Detect which cell encompasses the target text, then output its [x, y] center coordinate. 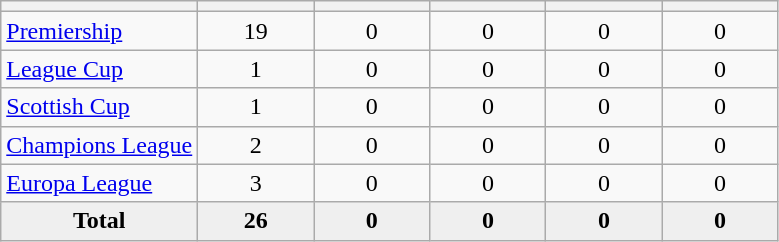
Scottish Cup [100, 107]
19 [256, 31]
League Cup [100, 69]
Europa League [100, 183]
Total [100, 221]
Premiership [100, 31]
26 [256, 221]
3 [256, 183]
2 [256, 145]
Champions League [100, 145]
